Detect which cell encompasses the target text, then output its [X, Y] center coordinate. 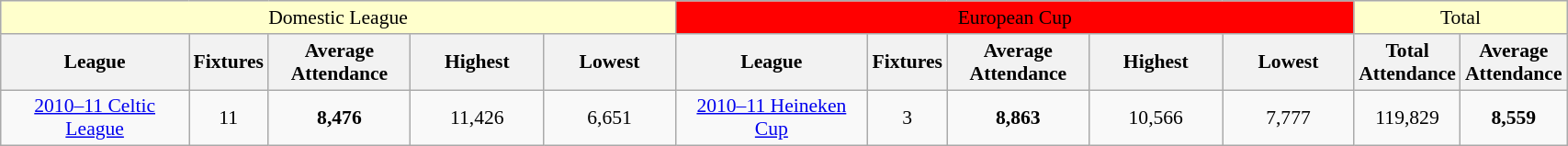
7,777 [1289, 118]
8,476 [340, 118]
Total [1461, 17]
8,863 [1018, 118]
Total Attendance [1407, 62]
European Cup [1014, 17]
8,559 [1514, 118]
11,426 [478, 118]
119,829 [1407, 118]
11 [229, 118]
Domestic League [338, 17]
6,651 [610, 118]
2010–11 Heineken Cup [772, 118]
2010–11 Celtic League [96, 118]
10,566 [1156, 118]
3 [907, 118]
